Capture the cell that displays the provided text and extract its (X, Y) central coordinate. 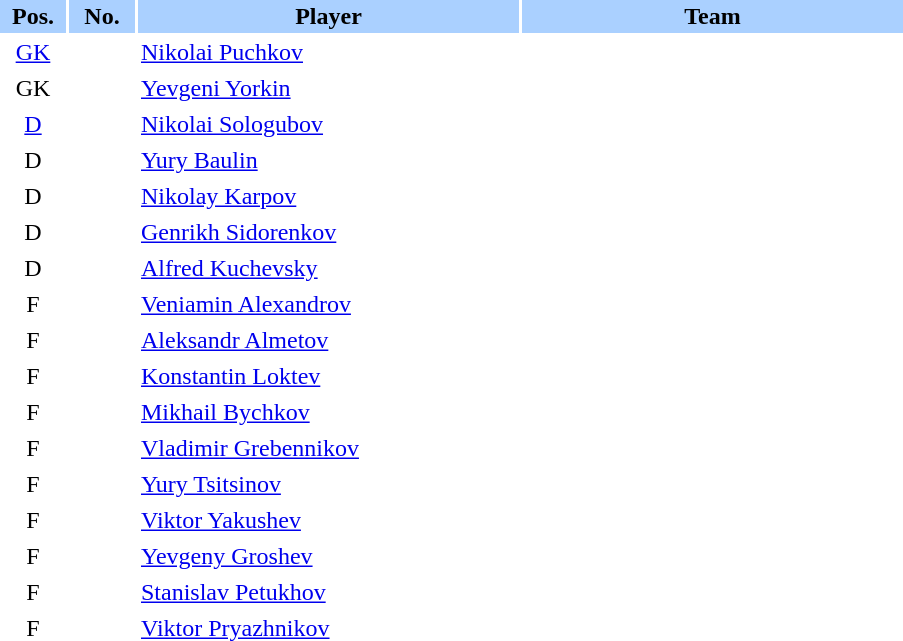
Nikolay Karpov (328, 196)
Pos. (33, 16)
Stanislav Petukhov (328, 592)
Yury Tsitsinov (328, 484)
Nikolai Sologubov (328, 124)
No. (102, 16)
Aleksandr Almetov (328, 340)
Player (328, 16)
Alfred Kuchevsky (328, 268)
Veniamin Alexandrov (328, 304)
Genrikh Sidorenkov (328, 232)
Yevgeni Yorkin (328, 88)
Mikhail Bychkov (328, 412)
Nikolai Puchkov (328, 52)
Konstantin Loktev (328, 376)
Team (712, 16)
Viktor Yakushev (328, 520)
Vladimir Grebennikov (328, 448)
Yury Baulin (328, 160)
Yevgeny Groshev (328, 556)
